Find where the given text appears and provide that cell's center as [x, y] coordinate. 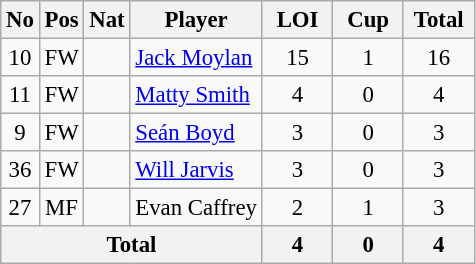
Nat [107, 20]
11 [20, 95]
10 [20, 58]
Pos [62, 20]
2 [298, 208]
Jack Moylan [196, 58]
LOI [298, 20]
Will Jarvis [196, 170]
Seán Boyd [196, 133]
15 [298, 58]
Matty Smith [196, 95]
MF [62, 208]
Cup [368, 20]
No [20, 20]
27 [20, 208]
16 [438, 58]
Evan Caffrey [196, 208]
36 [20, 170]
9 [20, 133]
Player [196, 20]
